Return [X, Y] of the center of cell containing provided text 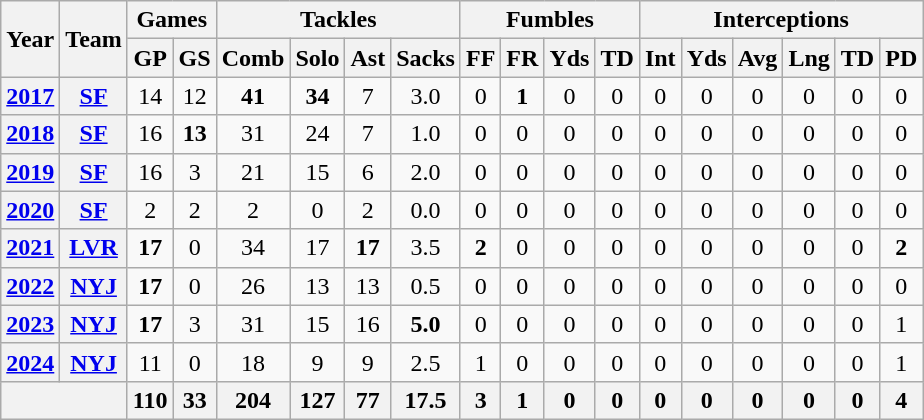
110 [150, 400]
0.5 [426, 286]
17.5 [426, 400]
14 [150, 96]
204 [253, 400]
Lng [809, 58]
3.5 [426, 248]
6 [368, 172]
24 [318, 134]
Ast [368, 58]
41 [253, 96]
5.0 [426, 324]
2021 [30, 248]
Interceptions [780, 20]
2019 [30, 172]
2023 [30, 324]
127 [318, 400]
GP [150, 58]
0.0 [426, 210]
2017 [30, 96]
11 [150, 362]
Sacks [426, 58]
21 [253, 172]
GS [194, 58]
2.5 [426, 362]
LVR [94, 248]
Avg [758, 58]
Fumbles [550, 20]
Solo [318, 58]
Tackles [338, 20]
Year [30, 39]
2022 [30, 286]
33 [194, 400]
2018 [30, 134]
3.0 [426, 96]
FF [480, 58]
18 [253, 362]
2.0 [426, 172]
Team [94, 39]
26 [253, 286]
12 [194, 96]
Games [172, 20]
1.0 [426, 134]
2024 [30, 362]
Int [660, 58]
77 [368, 400]
Comb [253, 58]
2020 [30, 210]
PD [902, 58]
FR [522, 58]
4 [902, 400]
